Identify which cell holds the provided text, then report its [x, y] central coordinate. 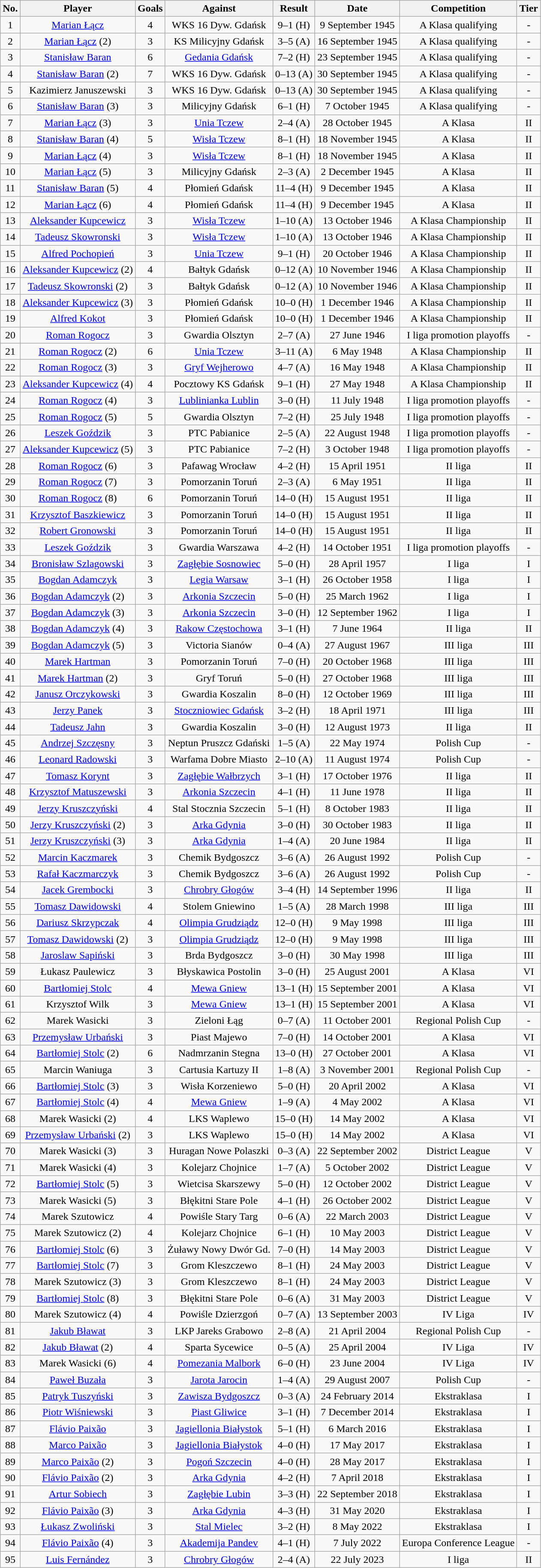
16 [10, 270]
5 October 2002 [358, 1167]
46 [10, 760]
Flávio Paixão (2) [78, 1478]
Flávio Paixão [78, 1429]
67 [10, 1102]
2–10 (A) [294, 760]
Sparta Sycewice [219, 1347]
23 June 2004 [358, 1363]
48 [10, 792]
Gwardia Warszawa [219, 547]
16 September 1945 [358, 41]
47 [10, 776]
69 [10, 1135]
49 [10, 808]
13 [10, 221]
Pafawag Wrocław [219, 465]
Żuławy Nowy Dwór Gd. [219, 1249]
Bogdan Adamczyk (2) [78, 596]
20 June 1984 [358, 841]
64 [10, 1053]
Andrzej Szczęsny [78, 743]
35 [10, 580]
Jakub Bławat (2) [78, 1347]
Pocztowy KS Gdańsk [219, 384]
72 [10, 1184]
17 [10, 286]
Krzysztof Wilk [78, 1004]
93 [10, 1527]
Aleksander Kupcewicz (5) [78, 449]
59 [10, 971]
Marek Wasicki (6) [78, 1363]
Marek Szutowicz (4) [78, 1315]
Pomezania Malbork [219, 1363]
Artur Sobiech [78, 1494]
27 [10, 449]
Aleksander Kupcewicz (3) [78, 302]
Victoria Sianów [219, 645]
15 April 1951 [358, 465]
6 May 1948 [358, 351]
88 [10, 1445]
15 [10, 253]
27 October 2001 [358, 1053]
2–5 (A) [294, 433]
4–7 (A) [294, 368]
No. [10, 9]
3–3 (H) [294, 1494]
25 July 1948 [358, 416]
12 October 2002 [358, 1184]
Zawisza Bydgoszcz [219, 1396]
Jakub Bławat [78, 1331]
Bogdan Adamczyk (4) [78, 629]
3 November 2001 [358, 1070]
0–4 (A) [294, 645]
LKP Jareks Grabowo [219, 1331]
31 May 2020 [358, 1510]
21 April 2004 [358, 1331]
Leonard Radowski [78, 760]
Flávio Paixão (4) [78, 1543]
Marian Łącz (3) [78, 123]
13 September 2003 [358, 1315]
22 July 2023 [358, 1559]
27 May 1948 [358, 384]
77 [10, 1266]
Marek Szutowicz [78, 1216]
Jerzy Kruszczyński (2) [78, 825]
58 [10, 955]
20 October 1946 [358, 253]
Rakow Częstochowa [219, 629]
70 [10, 1151]
42 [10, 694]
Bartłomiej Stolc (2) [78, 1053]
86 [10, 1412]
22 September 2018 [358, 1494]
20 October 1968 [358, 661]
94 [10, 1543]
24 February 2014 [358, 1396]
Piast Majewo [219, 1037]
17 October 1976 [358, 776]
Gedania Gdańsk [219, 57]
Stanisław Baran [78, 57]
91 [10, 1494]
Zagłębie Sosnowiec [219, 564]
Cartusia Kartuzy II [219, 1070]
Marek Hartman (2) [78, 678]
Roman Rogocz (6) [78, 465]
Stanisław Baran (3) [78, 106]
Aleksander Kupcewicz (4) [78, 384]
Wisła Korzeniewo [219, 1086]
Marco Paixão [78, 1445]
11 October 2001 [358, 1021]
Jarota Jarocin [219, 1380]
Łukasz Zwoliński [78, 1527]
16 May 1948 [358, 368]
Bartłomiej Stolc (6) [78, 1249]
20 April 2002 [358, 1086]
Alfred Kokot [78, 319]
2 [10, 41]
Legia Warsaw [219, 580]
25 [10, 416]
28 May 2017 [358, 1461]
Piotr Wiśniewski [78, 1412]
73 [10, 1200]
Jerzy Kruszczyński [78, 808]
Tomasz Korynt [78, 776]
61 [10, 1004]
Luis Fernández [78, 1559]
87 [10, 1429]
Pogoń Szczecin [219, 1461]
65 [10, 1070]
Warfama Dobre Miasto [219, 760]
3–4 (H) [294, 890]
18 April 1971 [358, 710]
Bogdan Adamczyk [78, 580]
34 [10, 564]
Tier [529, 9]
82 [10, 1347]
27 October 1968 [358, 678]
Neptun Pruszcz Gdański [219, 743]
Roman Rogocz [78, 335]
23 September 1945 [358, 57]
Marian Łącz [78, 25]
4–3 (H) [294, 1510]
92 [10, 1510]
60 [10, 988]
Result [294, 9]
44 [10, 727]
Bogdan Adamczyk (5) [78, 645]
Zagłębie Lubin [219, 1494]
14 September 1996 [358, 890]
28 March 1998 [358, 906]
Jerzy Panek [78, 710]
90 [10, 1478]
Tomasz Dawidowski [78, 906]
Roman Rogocz (3) [78, 368]
7 July 2022 [358, 1543]
3 October 1948 [358, 449]
22 March 2003 [358, 1216]
30 October 1983 [358, 825]
Jacek Grembocki [78, 890]
Marek Wasicki (2) [78, 1119]
Huragan Nowe Polaszki [219, 1151]
Jaroslaw Sapiński [78, 955]
Player [78, 9]
Rafał Kaczmarczyk [78, 874]
Stal Mielec [219, 1527]
8 [10, 139]
Bartłomiej Stolc [78, 988]
32 [10, 531]
3–11 (A) [294, 351]
Flávio Paixão (3) [78, 1510]
6 May 1951 [358, 482]
89 [10, 1461]
1–9 (A) [294, 1102]
Against [219, 9]
39 [10, 645]
3–5 (A) [294, 41]
2–7 (A) [294, 335]
7 June 1964 [358, 629]
55 [10, 906]
Łukasz Paulewicz [78, 971]
1–7 (A) [294, 1167]
14 October 2001 [358, 1037]
Przemysław Urbański (2) [78, 1135]
24 [10, 400]
Competition [458, 9]
38 [10, 629]
Bartłomiej Stolc (8) [78, 1298]
Aleksander Kupcewicz (2) [78, 270]
Roman Rogocz (4) [78, 400]
7 October 1945 [358, 106]
83 [10, 1363]
71 [10, 1167]
6–0 (H) [294, 1363]
Marian Łącz (6) [78, 205]
Marek Szutowicz (2) [78, 1233]
Marek Wasicki [78, 1021]
81 [10, 1331]
11 [10, 188]
95 [10, 1559]
7 April 2018 [358, 1478]
Stanisław Baran (2) [78, 74]
2–8 (A) [294, 1331]
1–8 (A) [294, 1070]
Bogdan Adamczyk (3) [78, 612]
Kazimierz Januszewski [78, 90]
Tomasz Dawidowski (2) [78, 939]
52 [10, 857]
76 [10, 1249]
25 August 2001 [358, 971]
Błyskawica Postolin [219, 971]
Lublinianka Lublin [219, 400]
2 December 1945 [358, 172]
22 September 2002 [358, 1151]
Janusz Orczykowski [78, 694]
14 [10, 237]
Powiśle Dzierzgoń [219, 1315]
Marek Wasicki (3) [78, 1151]
57 [10, 939]
8 May 2022 [358, 1527]
68 [10, 1119]
Roman Rogocz (2) [78, 351]
6 March 2016 [358, 1429]
Wietcisa Skarszewy [219, 1184]
26 October 1958 [358, 580]
Bartłomiej Stolc (5) [78, 1184]
Marco Paixão (2) [78, 1461]
Stolem Gniewino [219, 906]
36 [10, 596]
19 [10, 319]
Europa Conference League [458, 1543]
Robert Gronowski [78, 531]
Marian Łącz (5) [78, 172]
Date [358, 9]
51 [10, 841]
28 [10, 465]
Marek Wasicki (4) [78, 1167]
18 [10, 302]
Roman Rogocz (8) [78, 498]
56 [10, 923]
26 October 2002 [358, 1200]
62 [10, 1021]
74 [10, 1216]
29 August 2007 [358, 1380]
25 March 1962 [358, 596]
11 June 1978 [358, 792]
14 October 1951 [358, 547]
9 September 1945 [358, 25]
78 [10, 1282]
22 May 1974 [358, 743]
Bartłomiej Stolc (3) [78, 1086]
11 July 1948 [358, 400]
41 [10, 678]
22 [10, 368]
40 [10, 661]
9 [10, 155]
Zagłębie Wałbrzych [219, 776]
Aleksander Kupcewicz [78, 221]
1 [10, 25]
79 [10, 1298]
Tadeusz Skowronski [78, 237]
Bronisław Szlagowski [78, 564]
21 [10, 351]
12 August 1973 [358, 727]
23 [10, 384]
28 April 1957 [358, 564]
Akademija Pandev [219, 1543]
Marek Hartman [78, 661]
Marcin Kaczmarek [78, 857]
Marcin Waniuga [78, 1070]
Stal Stocznia Szczecin [219, 808]
12 October 1969 [358, 694]
Bartłomiej Stolc (7) [78, 1266]
Tadeusz Skowronski (2) [78, 286]
17 May 2017 [358, 1445]
Marek Szutowicz (3) [78, 1282]
63 [10, 1037]
Piast Gliwice [219, 1412]
Stanisław Baran (5) [78, 188]
11 August 1974 [358, 760]
Goals [150, 9]
Gryf Toruń [219, 678]
27 August 1967 [358, 645]
Zieloni Łąg [219, 1021]
Bartłomiej Stolc (4) [78, 1102]
KS Milicyjny Gdańsk [219, 41]
43 [10, 710]
0–5 (A) [294, 1347]
Alfred Pochopień [78, 253]
31 [10, 515]
53 [10, 874]
Jerzy Kruszczyński (3) [78, 841]
Gryf Wejherowo [219, 368]
30 May 1998 [358, 955]
Marian Łącz (2) [78, 41]
45 [10, 743]
Marek Wasicki (5) [78, 1200]
Patryk Tuszyński [78, 1396]
28 October 1945 [358, 123]
Paweł Buzała [78, 1380]
25 April 2004 [358, 1347]
12 [10, 205]
Marian Łącz (4) [78, 155]
84 [10, 1380]
50 [10, 825]
Przemysław Urbański [78, 1037]
8–0 (H) [294, 694]
Dariusz Skrzypczak [78, 923]
85 [10, 1396]
8 October 1983 [358, 808]
33 [10, 547]
13–0 (H) [294, 1053]
Krzysztof Baszkiewicz [78, 515]
7 December 2014 [358, 1412]
54 [10, 890]
Tadeusz Jahn [78, 727]
14 May 2003 [358, 1249]
37 [10, 612]
Stoczniowiec Gdańsk [219, 710]
27 June 1946 [358, 335]
Roman Rogocz (7) [78, 482]
30 [10, 498]
Nadmrzanin Stegna [219, 1053]
Roman Rogocz (5) [78, 416]
31 May 2003 [358, 1298]
10 May 2003 [358, 1233]
Krzysztof Matuszewski [78, 792]
66 [10, 1086]
29 [10, 482]
4 May 2002 [358, 1102]
26 [10, 433]
22 August 1948 [358, 433]
Brda Bydgoszcz [219, 955]
12 September 1962 [358, 612]
75 [10, 1233]
Powiśle Stary Targ [219, 1216]
Stanisław Baran (4) [78, 139]
80 [10, 1315]
10 [10, 172]
20 [10, 335]
